Output the (X, Y) coordinate of the center of the cell containing the given text.  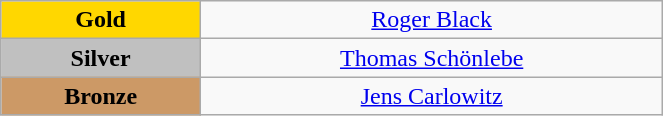
Jens Carlowitz (431, 96)
Gold (101, 20)
Thomas Schönlebe (431, 58)
Bronze (101, 96)
Roger Black (431, 20)
Silver (101, 58)
